Search for the cell housing the specified text and yield its (X, Y) center coordinate. 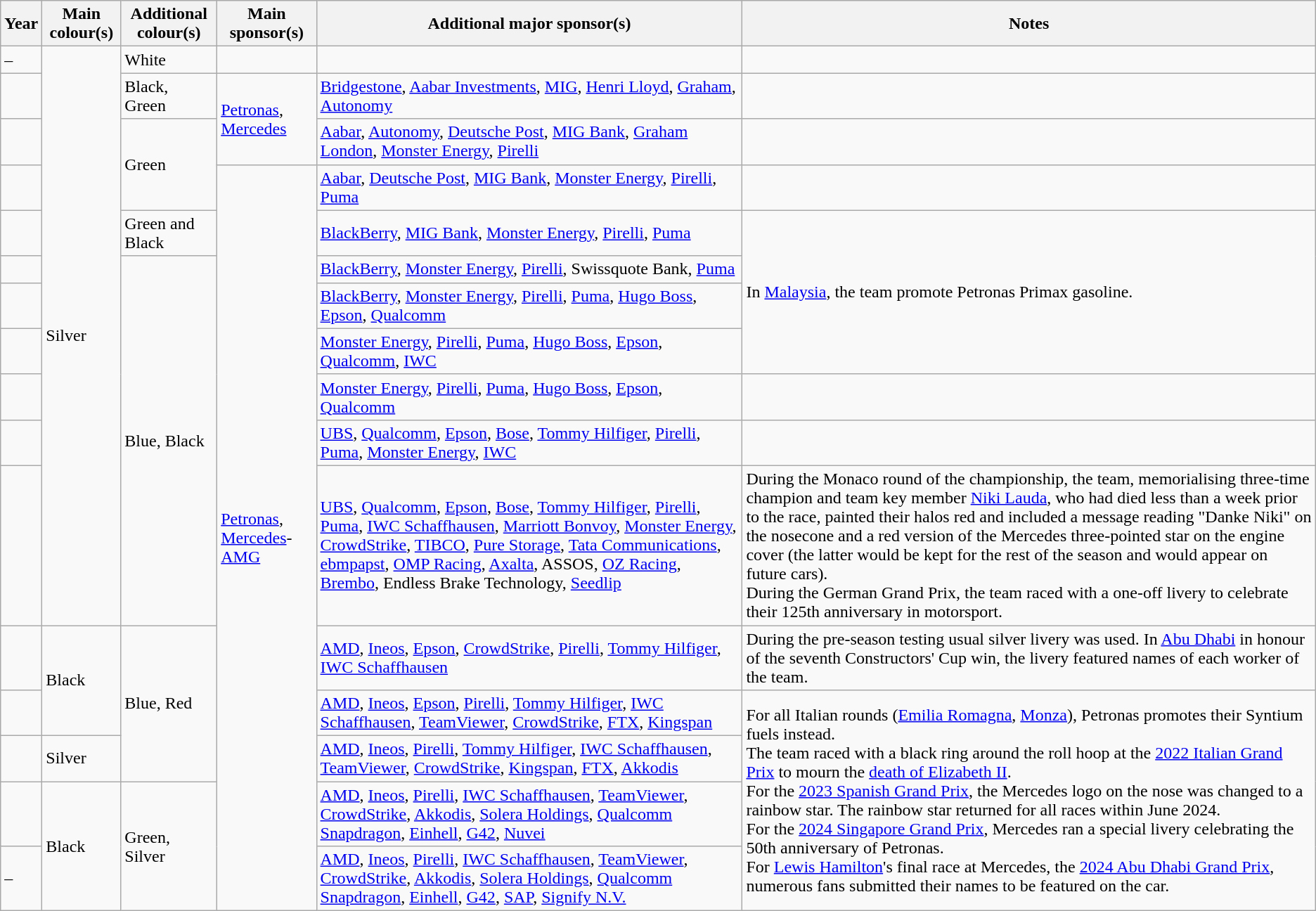
Monster Energy, Pirelli, Puma, Hugo Boss, Epson, Qualcomm (529, 396)
Black, Green (169, 96)
BlackBerry, MIG Bank, Monster Energy, Pirelli, Puma (529, 233)
Green (169, 164)
Green, Silver (169, 846)
Aabar, Deutsche Post, MIG Bank, Monster Energy, Pirelli, Puma (529, 187)
AMD, Ineos, Epson, Pirelli, Tommy Hilfiger, IWC Schaffhausen, TeamViewer, CrowdStrike, FTX, Kingspan (529, 713)
AMD, Ineos, Pirelli, Tommy Hilfiger, IWC Schaffhausen, TeamViewer, CrowdStrike, Kingspan, FTX, Akkodis (529, 759)
White (169, 60)
Bridgestone, Aabar Investments, MIG, Henri Lloyd, Graham, Autonomy (529, 96)
Main sponsor(s) (267, 24)
AMD, Ineos, Pirelli, IWC Schaffhausen, TeamViewer, CrowdStrike, Akkodis, Solera Holdings, Qualcomm Snapdragon, Einhell, G42, Nuvei (529, 814)
Green and Black (169, 233)
Aabar, Autonomy, Deutsche Post, MIG Bank, Graham London, Monster Energy, Pirelli (529, 142)
UBS, Qualcomm, Epson, Bose, Tommy Hilfiger, Pirelli, Puma, Monster Energy, IWC (529, 443)
BlackBerry, Monster Energy, Pirelli, Swissquote Bank, Puma (529, 269)
Monster Energy, Pirelli, Puma, Hugo Boss, Epson, Qualcomm, IWC (529, 351)
Year (21, 24)
Blue, Red (169, 704)
Petronas, Mercedes-AMG (267, 538)
AMD, Ineos, Epson, CrowdStrike, Pirelli, Tommy Hilfiger, IWC Schaffhausen (529, 658)
AMD, Ineos, Pirelli, IWC Schaffhausen, TeamViewer, CrowdStrike, Akkodis, Solera Holdings, Qualcomm Snapdragon, Einhell, G42, SAP, Signify N.V. (529, 879)
Blue, Black (169, 440)
Additional major sponsor(s) (529, 24)
Notes (1029, 24)
BlackBerry, Monster Energy, Pirelli, Puma, Hugo Boss, Epson, Qualcomm (529, 305)
Main colour(s) (82, 24)
Petronas, Mercedes (267, 119)
In Malaysia, the team promote Petronas Primax gasoline. (1029, 292)
Additional colour(s) (169, 24)
